For the text-containing cell, return its midpoint in (X, Y) coordinate format. 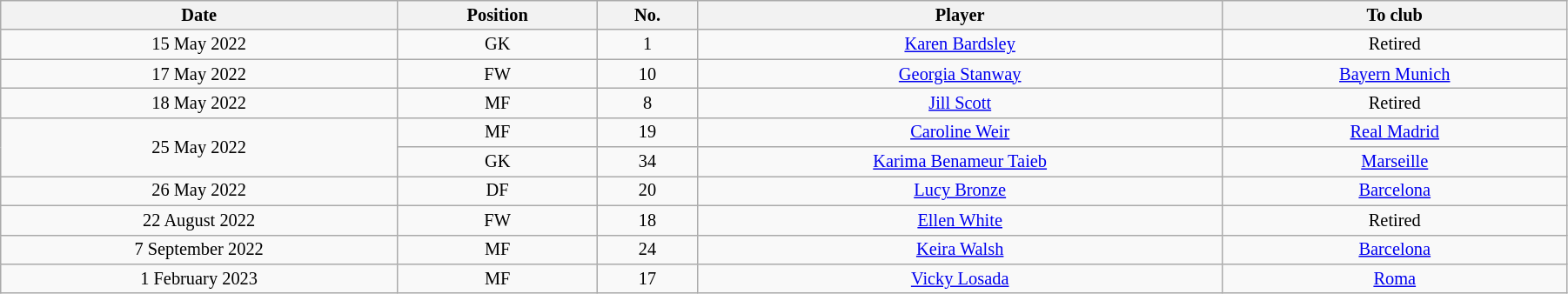
Date (199, 15)
7 September 2022 (199, 250)
Marseille (1394, 162)
18 (647, 220)
Position (497, 15)
Ellen White (960, 220)
Georgia Stanway (960, 74)
Karima Benameur Taieb (960, 162)
Keira Walsh (960, 250)
Caroline Weir (960, 132)
10 (647, 74)
Roma (1394, 278)
No. (647, 15)
Player (960, 15)
26 May 2022 (199, 190)
Bayern Munich (1394, 74)
Lucy Bronze (960, 190)
18 May 2022 (199, 103)
17 May 2022 (199, 74)
Real Madrid (1394, 132)
19 (647, 132)
DF (497, 190)
20 (647, 190)
24 (647, 250)
34 (647, 162)
Vicky Losada (960, 278)
1 February 2023 (199, 278)
15 May 2022 (199, 44)
To club (1394, 15)
25 May 2022 (199, 146)
Jill Scott (960, 103)
17 (647, 278)
1 (647, 44)
8 (647, 103)
22 August 2022 (199, 220)
Karen Bardsley (960, 44)
